Output the [x, y] coordinate of the center of the cell containing the given text.  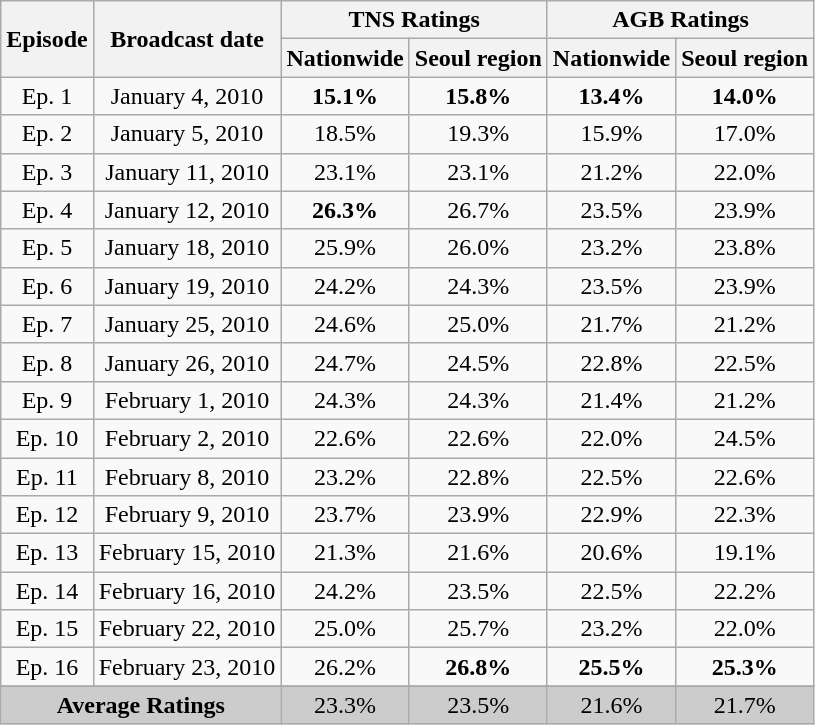
AGB Ratings [680, 20]
TNS Ratings [414, 20]
Episode [47, 39]
Ep. 12 [47, 515]
Ep. 2 [47, 134]
15.9% [611, 134]
February 2, 2010 [187, 438]
February 22, 2010 [187, 629]
26.0% [478, 248]
Ep. 1 [47, 96]
Ep. 6 [47, 286]
Ep. 4 [47, 210]
January 26, 2010 [187, 362]
25.3% [745, 667]
26.8% [478, 667]
19.3% [478, 134]
23.3% [345, 705]
22.2% [745, 591]
23.8% [745, 248]
February 1, 2010 [187, 400]
January 12, 2010 [187, 210]
Ep. 11 [47, 477]
20.6% [611, 553]
23.7% [345, 515]
Ep. 10 [47, 438]
January 25, 2010 [187, 324]
13.4% [611, 96]
18.5% [345, 134]
26.2% [345, 667]
January 19, 2010 [187, 286]
Ep. 14 [47, 591]
Ep. 7 [47, 324]
January 11, 2010 [187, 172]
15.8% [478, 96]
Ep. 13 [47, 553]
22.3% [745, 515]
25.7% [478, 629]
January 4, 2010 [187, 96]
24.7% [345, 362]
Broadcast date [187, 39]
Ep. 16 [47, 667]
Ep. 9 [47, 400]
17.0% [745, 134]
26.7% [478, 210]
26.3% [345, 210]
19.1% [745, 553]
15.1% [345, 96]
25.9% [345, 248]
21.4% [611, 400]
22.9% [611, 515]
January 5, 2010 [187, 134]
25.5% [611, 667]
February 8, 2010 [187, 477]
February 9, 2010 [187, 515]
January 18, 2010 [187, 248]
Ep. 15 [47, 629]
14.0% [745, 96]
Average Ratings [141, 705]
24.6% [345, 324]
Ep. 8 [47, 362]
21.3% [345, 553]
Ep. 5 [47, 248]
Ep. 3 [47, 172]
February 15, 2010 [187, 553]
February 16, 2010 [187, 591]
February 23, 2010 [187, 667]
